Return [x, y] of the center of cell containing provided text 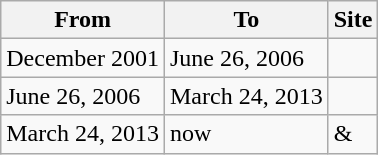
& [353, 134]
Site [353, 20]
To [246, 20]
From [83, 20]
December 2001 [83, 58]
now [246, 134]
